Return (X, Y) of the center of cell containing provided text 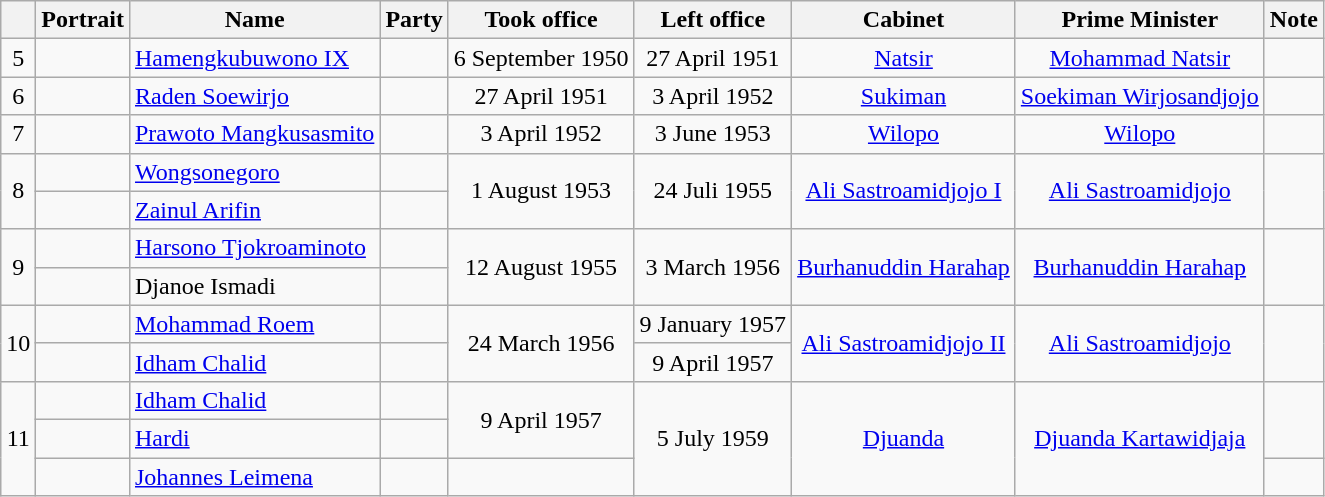
1 August 1953 (541, 191)
24 Juli 1955 (713, 191)
Left office (713, 20)
12 August 1955 (541, 267)
3 March 1956 (713, 267)
24 March 1956 (541, 343)
Soekiman Wirjosandjojo (1140, 96)
Mohammad Roem (254, 324)
Natsir (904, 58)
Djuanda (904, 438)
Party (414, 20)
Cabinet (904, 20)
Sukiman (904, 96)
6 (18, 96)
Ali Sastroamidjojo I (904, 191)
Hamengkubuwono IX (254, 58)
Took office (541, 20)
8 (18, 191)
7 (18, 134)
Note (1294, 20)
6 September 1950 (541, 58)
Djanoe Ismadi (254, 286)
Prime Minister (1140, 20)
Mohammad Natsir (1140, 58)
Ali Sastroamidjojo II (904, 343)
Djuanda Kartawidjaja (1140, 438)
Zainul Arifin (254, 210)
9 January 1957 (713, 324)
Portrait (83, 20)
5 (18, 58)
Wongsonegoro (254, 172)
10 (18, 343)
Name (254, 20)
5 July 1959 (713, 438)
9 (18, 267)
Raden Soewirjo (254, 96)
Hardi (254, 438)
Prawoto Mangkusasmito (254, 134)
11 (18, 438)
Johannes Leimena (254, 477)
3 June 1953 (713, 134)
Harsono Tjokroaminoto (254, 248)
